Return the (x, y) coordinate for the center point of the cell that contains the specified text.  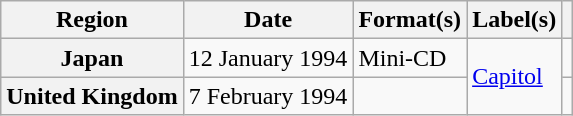
United Kingdom (92, 96)
Region (92, 20)
Capitol (514, 77)
Date (268, 20)
Label(s) (514, 20)
Format(s) (410, 20)
12 January 1994 (268, 58)
Japan (92, 58)
7 February 1994 (268, 96)
Mini-CD (410, 58)
